Detect which cell encompasses the target text, then output its (x, y) center coordinate. 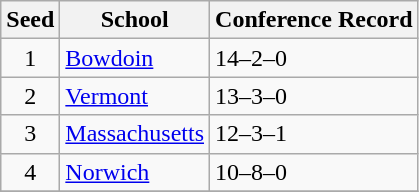
13–3–0 (314, 96)
1 (30, 58)
Vermont (135, 96)
12–3–1 (314, 134)
14–2–0 (314, 58)
10–8–0 (314, 172)
Bowdoin (135, 58)
Norwich (135, 172)
School (135, 20)
3 (30, 134)
Massachusetts (135, 134)
2 (30, 96)
Seed (30, 20)
Conference Record (314, 20)
4 (30, 172)
